Provide the [X, Y] coordinate of the cell's center where the given text is located.  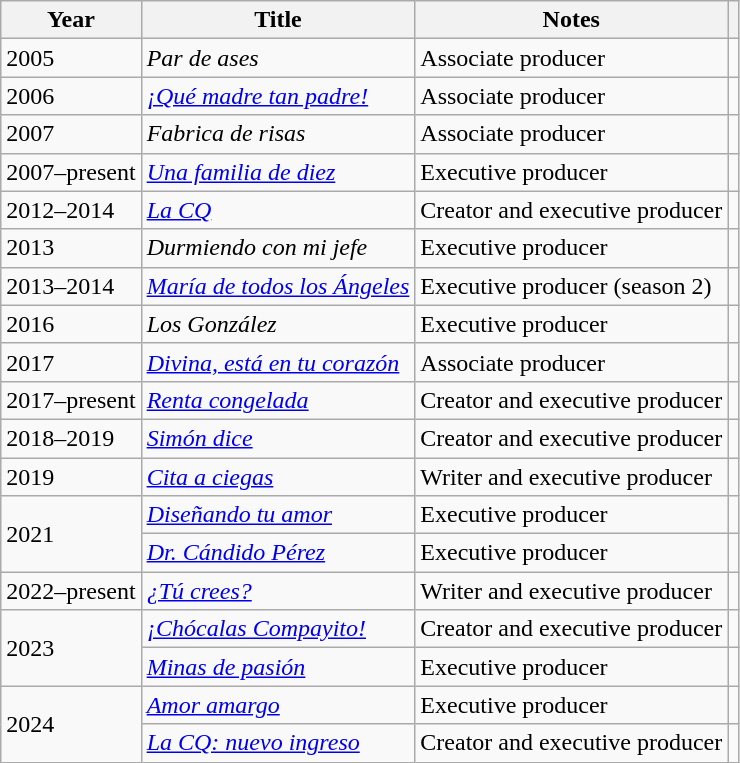
Title [278, 20]
Dr. Cándido Pérez [278, 553]
¡Chócalas Compayito! [278, 629]
Cita a ciegas [278, 477]
¿Tú crees? [278, 591]
La CQ [278, 210]
2016 [71, 324]
Los González [278, 324]
La CQ: nuevo ingreso [278, 743]
2018–2019 [71, 438]
2013 [71, 248]
Executive producer (season 2) [572, 286]
2013–2014 [71, 286]
Year [71, 20]
2022–present [71, 591]
Amor amargo [278, 705]
2007 [71, 134]
¡Qué madre tan padre! [278, 96]
2007–present [71, 172]
Durmiendo con mi jefe [278, 248]
2019 [71, 477]
Diseñando tu amor [278, 515]
María de todos los Ángeles [278, 286]
Renta congelada [278, 400]
2017 [71, 362]
2017–present [71, 400]
2021 [71, 534]
Par de ases [278, 58]
Notes [572, 20]
2023 [71, 648]
Una familia de diez [278, 172]
Fabrica de risas [278, 134]
2005 [71, 58]
2012–2014 [71, 210]
Minas de pasión [278, 667]
Simón dice [278, 438]
Divina, está en tu corazón [278, 362]
2024 [71, 724]
2006 [71, 96]
